For the text-containing cell, return its midpoint in [X, Y] coordinate format. 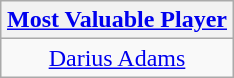
Darius Adams [116, 58]
Most Valuable Player [116, 20]
